Determine the [x, y] coordinate at the center of the cell enclosing the given text.  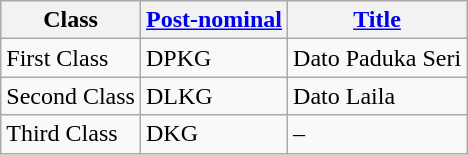
Dato Laila [378, 96]
Post-nominal [214, 20]
Second Class [71, 96]
DKG [214, 134]
DLKG [214, 96]
DPKG [214, 58]
Third Class [71, 134]
Dato Paduka Seri [378, 58]
Title [378, 20]
– [378, 134]
Class [71, 20]
First Class [71, 58]
